Output the (X, Y) coordinate of the center of the cell containing the given text.  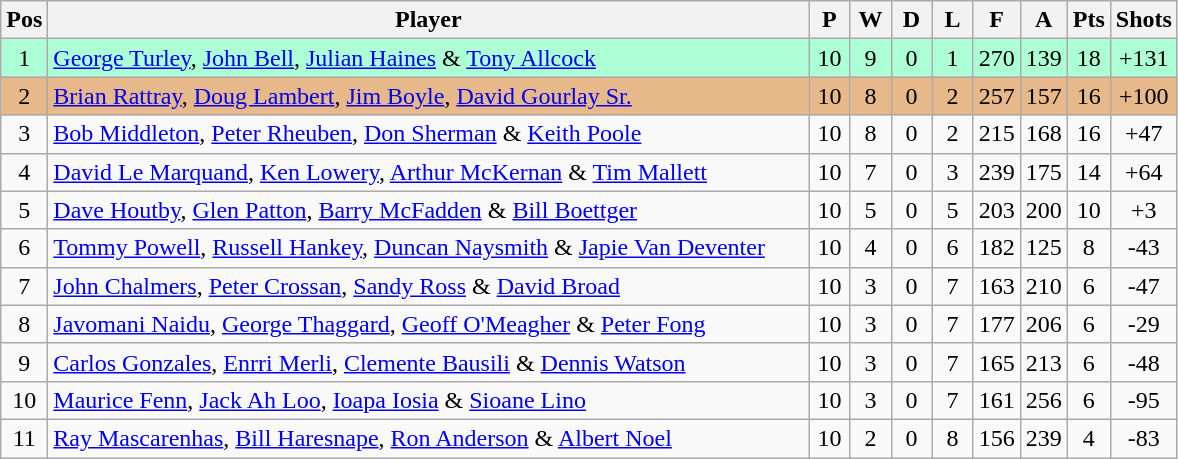
-43 (1144, 248)
F (996, 20)
Shots (1144, 20)
163 (996, 286)
182 (996, 248)
165 (996, 362)
David Le Marquand, Ken Lowery, Arthur McKernan & Tim Mallett (428, 172)
W (870, 20)
Javomani Naidu, George Thaggard, Geoff O'Meagher & Peter Fong (428, 324)
L (952, 20)
256 (1044, 400)
Maurice Fenn, Jack Ah Loo, Ioapa Iosia & Sioane Lino (428, 400)
168 (1044, 134)
157 (1044, 96)
161 (996, 400)
Carlos Gonzales, Enrri Merli, Clemente Bausili & Dennis Watson (428, 362)
Dave Houtby, Glen Patton, Barry McFadden & Bill Boettger (428, 210)
210 (1044, 286)
Pts (1088, 20)
George Turley, John Bell, Julian Haines & Tony Allcock (428, 58)
+64 (1144, 172)
11 (24, 438)
200 (1044, 210)
Ray Mascarenhas, Bill Haresnape, Ron Anderson & Albert Noel (428, 438)
Bob Middleton, Peter Rheuben, Don Sherman & Keith Poole (428, 134)
Tommy Powell, Russell Hankey, Duncan Naysmith & Japie Van Deventer (428, 248)
+100 (1144, 96)
206 (1044, 324)
175 (1044, 172)
14 (1088, 172)
139 (1044, 58)
-95 (1144, 400)
257 (996, 96)
156 (996, 438)
D (912, 20)
Player (428, 20)
177 (996, 324)
-48 (1144, 362)
John Chalmers, Peter Crossan, Sandy Ross & David Broad (428, 286)
18 (1088, 58)
215 (996, 134)
Pos (24, 20)
+131 (1144, 58)
+3 (1144, 210)
125 (1044, 248)
P (830, 20)
-47 (1144, 286)
+47 (1144, 134)
270 (996, 58)
-29 (1144, 324)
203 (996, 210)
A (1044, 20)
213 (1044, 362)
-83 (1144, 438)
Brian Rattray, Doug Lambert, Jim Boyle, David Gourlay Sr. (428, 96)
